Determine the [X, Y] coordinate at the center of the cell enclosing the given text.  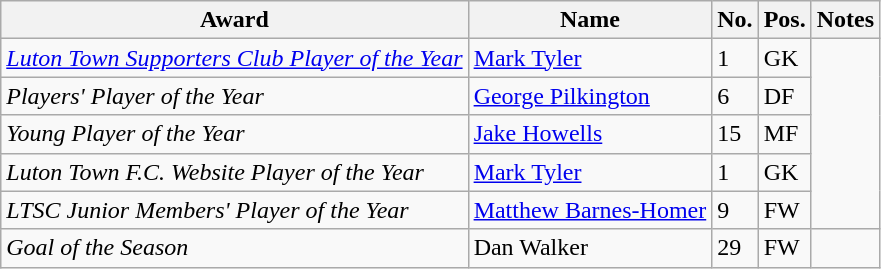
Matthew Barnes-Homer [590, 210]
Award [234, 20]
9 [735, 210]
Pos. [784, 20]
No. [735, 20]
DF [784, 96]
29 [735, 248]
George Pilkington [590, 96]
LTSC Junior Members' Player of the Year [234, 210]
Goal of the Season [234, 248]
Name [590, 20]
Dan Walker [590, 248]
15 [735, 134]
Players' Player of the Year [234, 96]
Notes [845, 20]
Jake Howells [590, 134]
Luton Town Supporters Club Player of the Year [234, 58]
MF [784, 134]
6 [735, 96]
Young Player of the Year [234, 134]
Luton Town F.C. Website Player of the Year [234, 172]
